Search for the cell housing the specified text and yield its (X, Y) center coordinate. 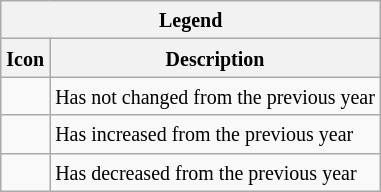
Has not changed from the previous year (216, 96)
Icon (26, 58)
Has decreased from the previous year (216, 172)
Has increased from the previous year (216, 134)
Legend (191, 20)
Description (216, 58)
